Pinpoint the cell where the given text exists, returning its [X, Y] midpoint coordinate. 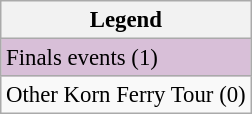
Legend [126, 20]
Finals events (1) [126, 58]
Other Korn Ferry Tour (0) [126, 95]
